From the cell containing the given text, extract its center point as (X, Y) coordinate. 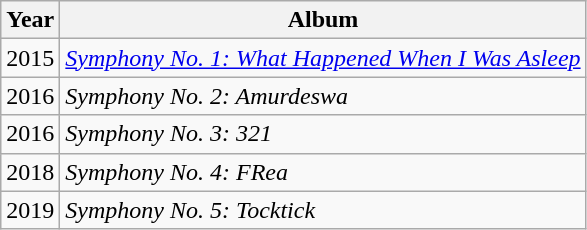
Symphony No. 5: Tocktick (323, 210)
Symphony No. 1: What Happened When I Was Asleep (323, 58)
Symphony No. 2: Amurdeswa (323, 96)
2015 (30, 58)
Symphony No. 3: 321 (323, 134)
2018 (30, 172)
Year (30, 20)
Symphony No. 4: FRea (323, 172)
2019 (30, 210)
Album (323, 20)
